Determine the (X, Y) coordinate at the center of the cell enclosing the given text.  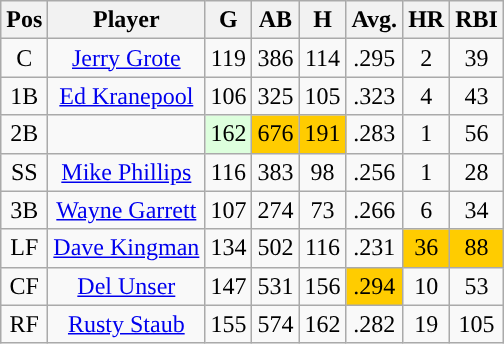
RBI (477, 20)
CF (24, 286)
156 (322, 286)
43 (477, 96)
73 (322, 210)
114 (322, 58)
C (24, 58)
Ed Kranepool (126, 96)
.282 (374, 324)
39 (477, 58)
2B (24, 134)
Jerry Grote (126, 58)
4 (426, 96)
383 (276, 172)
Mike Phillips (126, 172)
531 (276, 286)
HR (426, 20)
.294 (374, 286)
LF (24, 248)
AB (276, 20)
1B (24, 96)
2 (426, 58)
676 (276, 134)
.266 (374, 210)
88 (477, 248)
.323 (374, 96)
Wayne Garrett (126, 210)
.283 (374, 134)
36 (426, 248)
Dave Kingman (126, 248)
191 (322, 134)
155 (228, 324)
502 (276, 248)
3B (24, 210)
53 (477, 286)
Del Unser (126, 286)
Rusty Staub (126, 324)
574 (276, 324)
325 (276, 96)
106 (228, 96)
.231 (374, 248)
.295 (374, 58)
.256 (374, 172)
Pos (24, 20)
34 (477, 210)
274 (276, 210)
SS (24, 172)
107 (228, 210)
H (322, 20)
G (228, 20)
98 (322, 172)
RF (24, 324)
Player (126, 20)
10 (426, 286)
19 (426, 324)
28 (477, 172)
134 (228, 248)
147 (228, 286)
386 (276, 58)
Avg. (374, 20)
56 (477, 134)
119 (228, 58)
6 (426, 210)
